Return (x, y) of the center of cell containing provided text 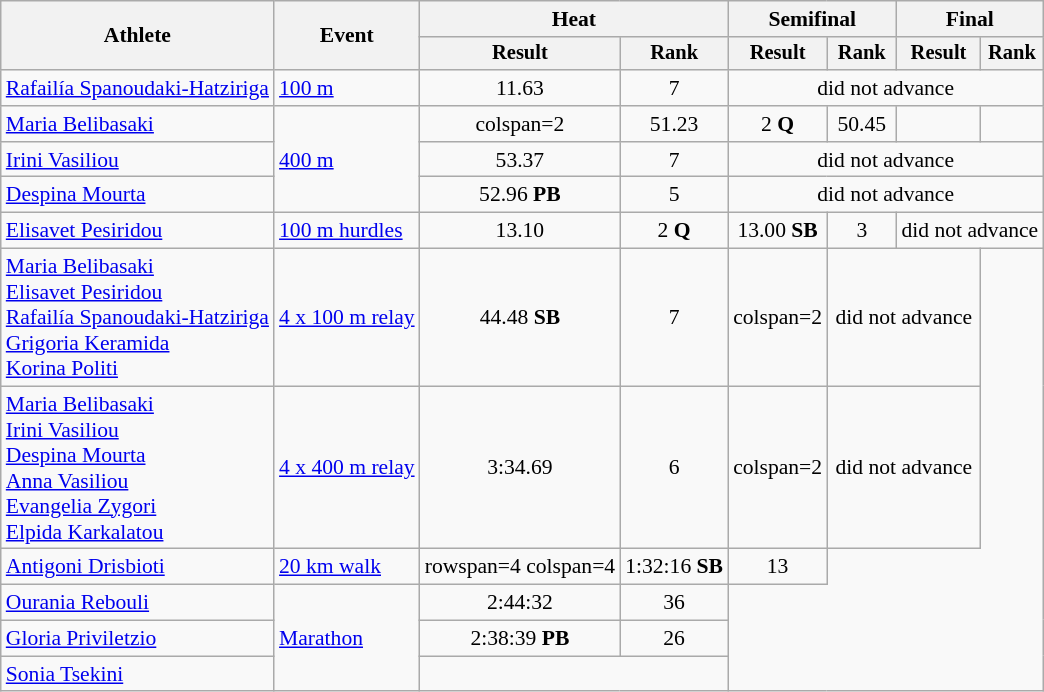
Maria BelibasakiElisavet PesiridouRafailía Spanoudaki-HatzirigaGrigoria KeramidaKorina Politi (138, 318)
20 km walk (347, 567)
Gloria Priviletzio (138, 639)
6 (674, 468)
4 x 100 m relay (347, 318)
Athlete (138, 36)
100 m (347, 88)
Sonia Tsekini (138, 674)
Heat (574, 19)
53.37 (520, 160)
5 (674, 195)
36 (674, 603)
1:32:16 SB (674, 567)
13.10 (520, 231)
2:44:32 (520, 603)
400 m (347, 160)
Maria BelibasakiIrini VasiliouDespina MourtaAnna VasiliouEvangelia ZygoriElpida Karkalatou (138, 468)
11.63 (520, 88)
Elisavet Pesiridou (138, 231)
Maria Belibasaki (138, 124)
Semifinal (812, 19)
rowspan=4 colspan=4 (520, 567)
Final (970, 19)
51.23 (674, 124)
3 (862, 231)
Marathon (347, 638)
100 m hurdles (347, 231)
52.96 PB (520, 195)
Irini Vasiliou (138, 160)
Ourania Rebouli (138, 603)
50.45 (862, 124)
13 (778, 567)
Event (347, 36)
26 (674, 639)
3:34.69 (520, 468)
2:38:39 PB (520, 639)
44.48 SB (520, 318)
Despina Mourta (138, 195)
Rafailía Spanoudaki-Hatziriga (138, 88)
4 x 400 m relay (347, 468)
Antigoni Drisbioti (138, 567)
13.00 SB (778, 231)
